Return [X, Y] of the center of cell containing provided text 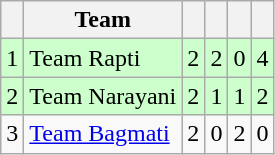
Team Rapti [103, 58]
4 [262, 58]
Team Bagmati [103, 134]
Team Narayani [103, 96]
Team [103, 20]
3 [12, 134]
